Scan for the cell matching the given text and deliver its (X, Y) coordinate at center. 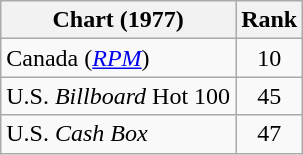
U.S. Billboard Hot 100 (118, 96)
Chart (1977) (118, 20)
47 (270, 134)
10 (270, 58)
Rank (270, 20)
45 (270, 96)
U.S. Cash Box (118, 134)
Canada (RPM) (118, 58)
